Pinpoint the cell where the given text exists, returning its [X, Y] midpoint coordinate. 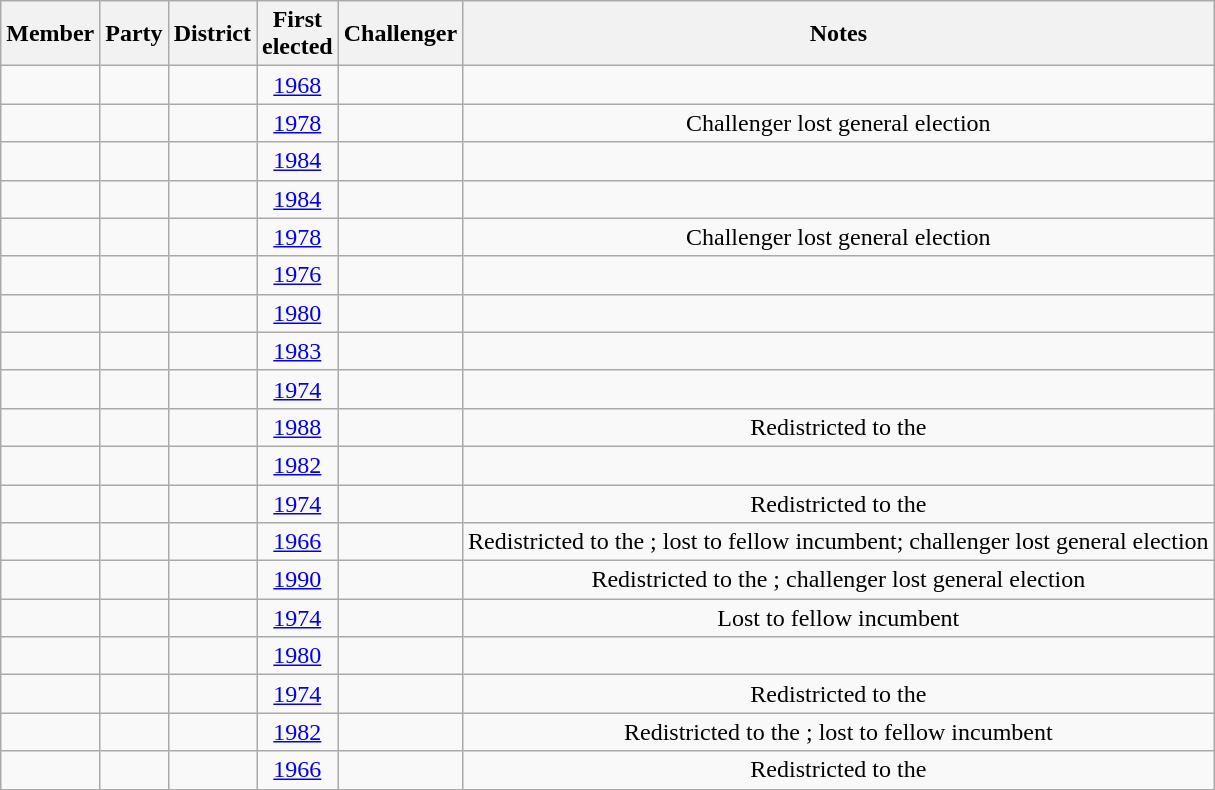
1983 [297, 351]
1968 [297, 85]
1988 [297, 427]
District [212, 34]
Member [50, 34]
1990 [297, 580]
Redistricted to the ; lost to fellow incumbent; challenger lost general election [839, 542]
Challenger [400, 34]
Redistricted to the ; challenger lost general election [839, 580]
Notes [839, 34]
1976 [297, 275]
Redistricted to the ; lost to fellow incumbent [839, 732]
Party [134, 34]
Firstelected [297, 34]
Lost to fellow incumbent [839, 618]
